Scan for the cell matching the given text and deliver its (x, y) coordinate at center. 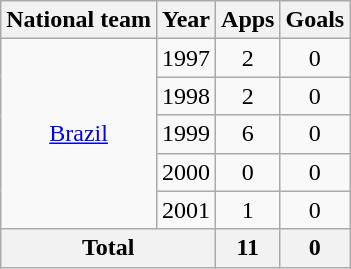
Goals (315, 20)
Total (108, 248)
2001 (186, 210)
1999 (186, 134)
6 (248, 134)
Apps (248, 20)
Brazil (79, 134)
1 (248, 210)
1997 (186, 58)
National team (79, 20)
11 (248, 248)
1998 (186, 96)
2000 (186, 172)
Year (186, 20)
